From the cell containing the given text, extract its center point as (X, Y) coordinate. 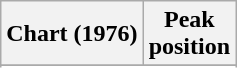
Chart (1976) (72, 34)
Peakposition (189, 34)
